Capture the cell that displays the provided text and extract its [X, Y] central coordinate. 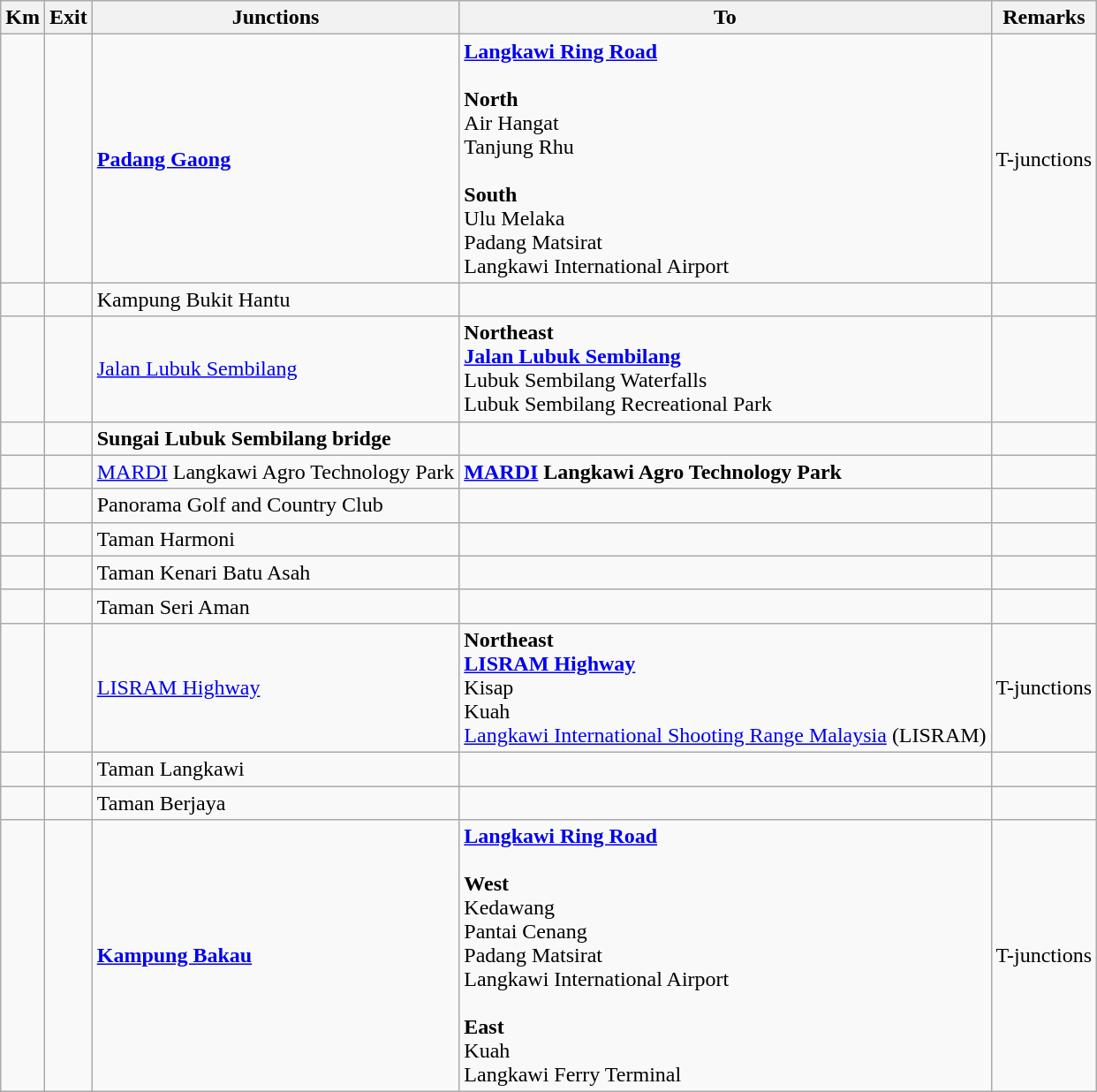
To [725, 18]
Taman Berjaya [276, 803]
Taman Seri Aman [276, 606]
Kampung Bakau [276, 956]
Kampung Bukit Hantu [276, 300]
Padang Gaong [276, 159]
Taman Kenari Batu Asah [276, 573]
Panorama Golf and Country Club [276, 505]
Langkawi Ring RoadNorth Air Hangat Tanjung RhuSouth Ulu Melaka Padang Matsirat Langkawi International Airport [725, 159]
Taman Langkawi [276, 769]
Langkawi Ring RoadWest Kedawang Pantai Cenang Padang Matsirat Langkawi International Airport East Kuah Langkawi Ferry Terminal [725, 956]
Taman Harmoni [276, 539]
Exit [68, 18]
Junctions [276, 18]
Northeast Jalan Lubuk SembilangLubuk Sembilang WaterfallsLubuk Sembilang Recreational Park [725, 369]
Km [23, 18]
LISRAM Highway [276, 687]
Remarks [1044, 18]
Northeast LISRAM Highway Kisap KuahLangkawi International Shooting Range Malaysia (LISRAM) [725, 687]
Jalan Lubuk Sembilang [276, 369]
Sungai Lubuk Sembilang bridge [276, 438]
